For the text-containing cell, return its midpoint in [X, Y] coordinate format. 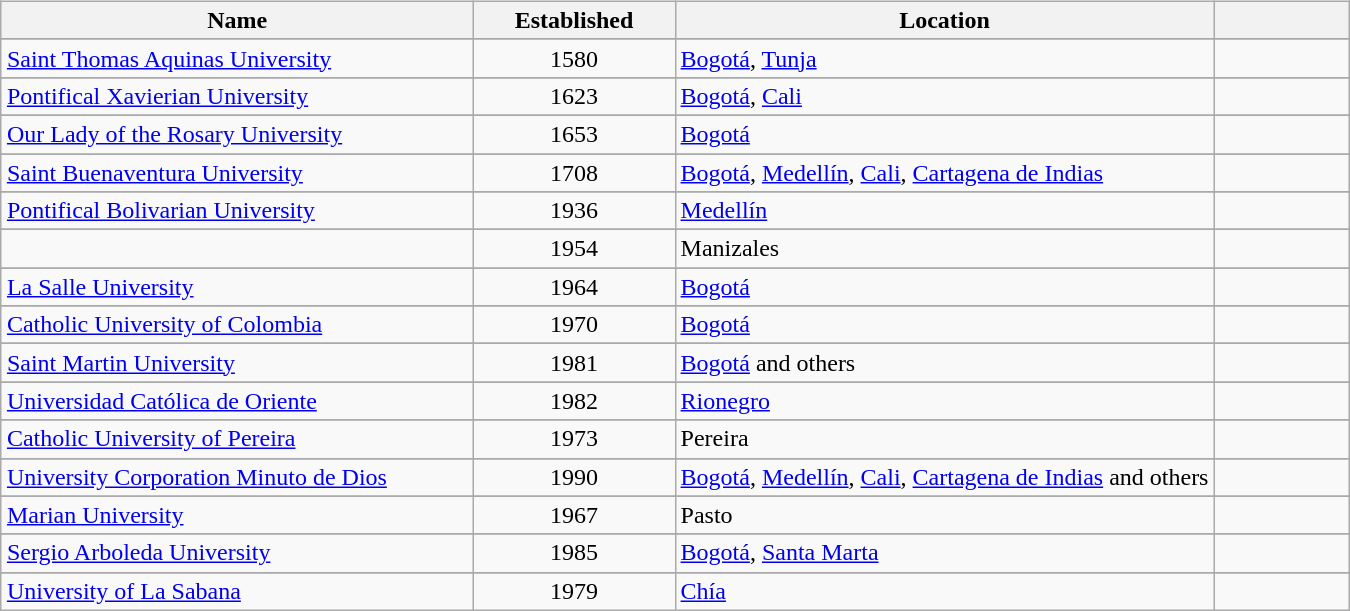
1708 [574, 173]
Saint Martin University [237, 363]
Pereira [944, 439]
Our Lady of the Rosary University [237, 134]
Saint Thomas Aquinas University [237, 58]
1970 [574, 325]
1954 [574, 249]
Universidad Católica de Oriente [237, 401]
Established [574, 20]
Catholic University of Pereira [237, 439]
Bogotá, Medellín, Cali, Cartagena de Indias [944, 173]
1964 [574, 287]
Marian University [237, 515]
University of La Sabana [237, 591]
Saint Buenaventura University [237, 173]
Sergio Arboleda University [237, 553]
1967 [574, 515]
1936 [574, 211]
1979 [574, 591]
1580 [574, 58]
Pontifical Xavierian University [237, 96]
Name [237, 20]
Bogotá and others [944, 363]
Bogotá, Medellín, Cali, Cartagena de Indias and others [944, 477]
Rionegro [944, 401]
Medellín [944, 211]
1981 [574, 363]
1990 [574, 477]
Pasto [944, 515]
Bogotá, Tunja [944, 58]
University Corporation Minuto de Dios [237, 477]
Location [944, 20]
Manizales [944, 249]
1973 [574, 439]
Catholic University of Colombia [237, 325]
1985 [574, 553]
1653 [574, 134]
Bogotá, Cali [944, 96]
Bogotá, Santa Marta [944, 553]
1623 [574, 96]
La Salle University [237, 287]
Pontifical Bolivarian University [237, 211]
1982 [574, 401]
Chía [944, 591]
